Locate the cell with the specified text and output its (x, y) center coordinate. 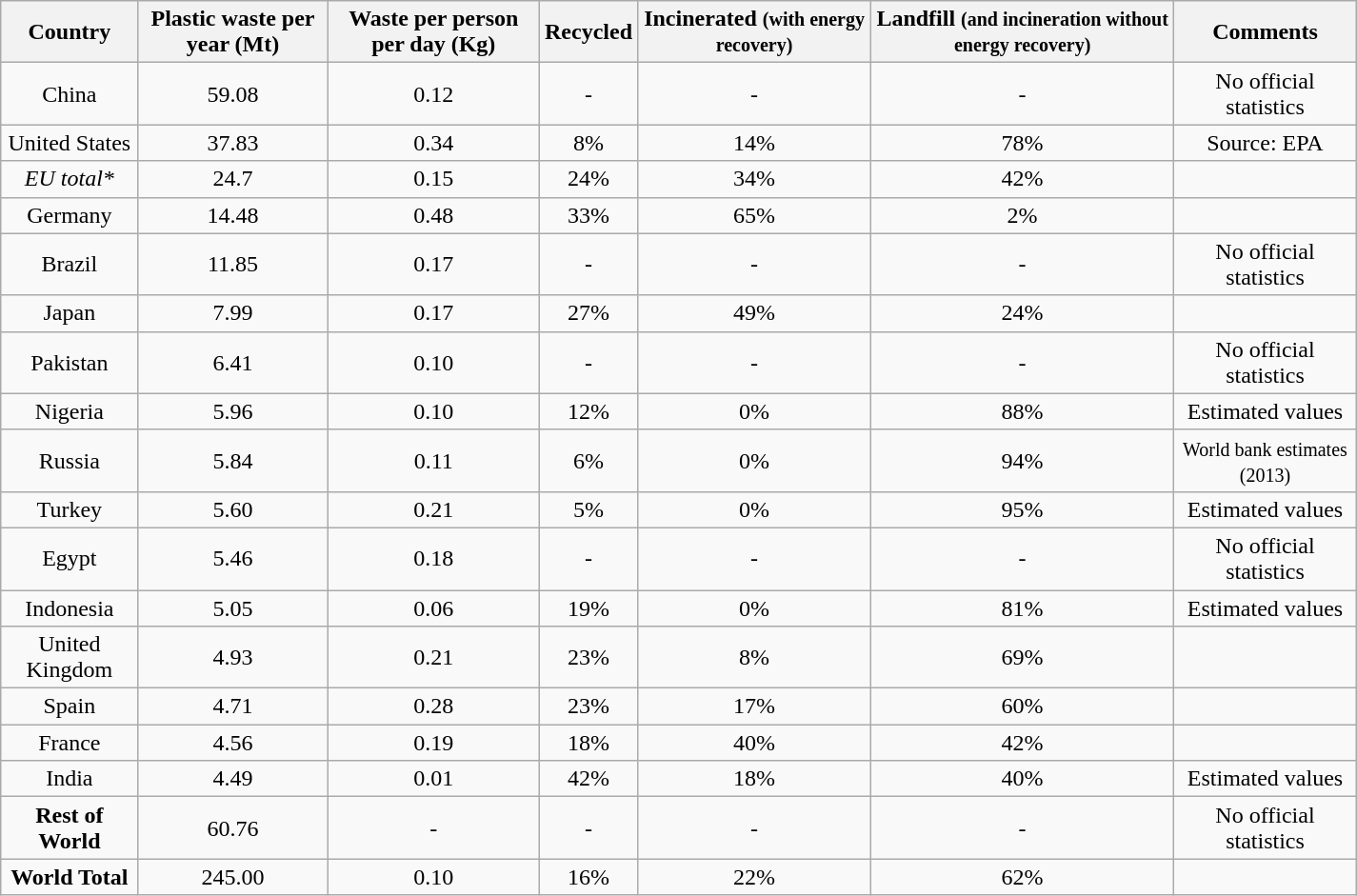
11.85 (232, 265)
6% (589, 461)
14.48 (232, 215)
India (70, 779)
Russia (70, 461)
0.01 (433, 779)
69% (1023, 657)
5% (589, 509)
12% (589, 411)
Indonesia (70, 608)
78% (1023, 143)
22% (754, 877)
Turkey (70, 509)
0.11 (433, 461)
Source: EPA (1266, 143)
95% (1023, 509)
49% (754, 313)
0.18 (433, 558)
Egypt (70, 558)
37.83 (232, 143)
Comments (1266, 32)
Pakistan (70, 362)
4.93 (232, 657)
World Total (70, 877)
14% (754, 143)
16% (589, 877)
0.15 (433, 179)
Brazil (70, 265)
United Kingdom (70, 657)
Landfill (and incineration without energy recovery) (1023, 32)
Plastic waste per year (Mt) (232, 32)
0.48 (433, 215)
0.12 (433, 93)
88% (1023, 411)
6.41 (232, 362)
34% (754, 179)
Waste per person per day (Kg) (433, 32)
4.71 (232, 707)
2% (1023, 215)
Rest of World (70, 828)
7.99 (232, 313)
Incinerated (with energy recovery) (754, 32)
4.56 (232, 743)
94% (1023, 461)
Country (70, 32)
Spain (70, 707)
4.49 (232, 779)
62% (1023, 877)
0.06 (433, 608)
59.08 (232, 93)
World bank estimates (2013) (1266, 461)
245.00 (232, 877)
0.28 (433, 707)
Nigeria (70, 411)
33% (589, 215)
17% (754, 707)
5.46 (232, 558)
EU total* (70, 179)
Germany (70, 215)
19% (589, 608)
5.84 (232, 461)
24.7 (232, 179)
60.76 (232, 828)
81% (1023, 608)
0.34 (433, 143)
Recycled (589, 32)
0.19 (433, 743)
5.96 (232, 411)
60% (1023, 707)
27% (589, 313)
United States (70, 143)
5.05 (232, 608)
65% (754, 215)
China (70, 93)
Japan (70, 313)
France (70, 743)
5.60 (232, 509)
